Locate the cell with the specified text and output its [X, Y] center coordinate. 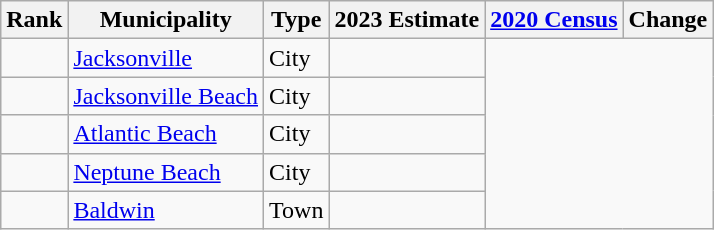
Jacksonville Beach [166, 96]
Jacksonville [166, 58]
Neptune Beach [166, 172]
Change [668, 20]
2020 Census [554, 20]
2023 Estimate [407, 20]
Rank [34, 20]
Town [296, 210]
Municipality [166, 20]
Atlantic Beach [166, 134]
Type [296, 20]
Baldwin [166, 210]
